Determine the (X, Y) coordinate at the center of the cell enclosing the given text.  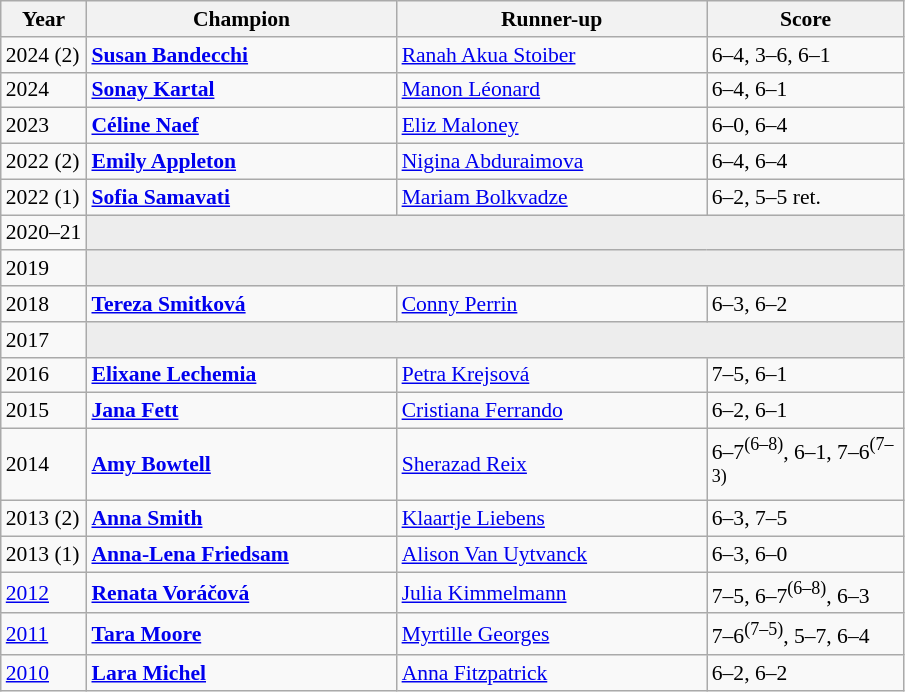
2017 (44, 340)
Alison Van Uytvanck (552, 555)
Runner-up (552, 19)
Champion (241, 19)
6–4, 6–1 (806, 90)
2016 (44, 375)
Tara Moore (241, 634)
Eliz Maloney (552, 126)
Emily Appleton (241, 162)
Score (806, 19)
Anna-Lena Friedsam (241, 555)
6–3, 6–0 (806, 555)
2020–21 (44, 233)
Jana Fett (241, 411)
Sofia Samavati (241, 197)
Conny Perrin (552, 304)
Nigina Abduraimova (552, 162)
Ranah Akua Stoiber (552, 55)
6–2, 5–5 ret. (806, 197)
2013 (2) (44, 519)
Renata Voráčová (241, 592)
Tereza Smitková (241, 304)
Amy Bowtell (241, 466)
7–6(7–5), 5–7, 6–4 (806, 634)
Julia Kimmelmann (552, 592)
Susan Bandecchi (241, 55)
Anna Fitzpatrick (552, 673)
2018 (44, 304)
7–5, 6–7(6–8), 6–3 (806, 592)
2024 (44, 90)
2014 (44, 466)
6–4, 3–6, 6–1 (806, 55)
2019 (44, 269)
2023 (44, 126)
2012 (44, 592)
Petra Krejsová (552, 375)
6–0, 6–4 (806, 126)
Céline Naef (241, 126)
Sonay Kartal (241, 90)
6–4, 6–4 (806, 162)
Anna Smith (241, 519)
Mariam Bolkvadze (552, 197)
Elixane Lechemia (241, 375)
2010 (44, 673)
Sherazad Reix (552, 466)
2013 (1) (44, 555)
Manon Léonard (552, 90)
Klaartje Liebens (552, 519)
6–3, 6–2 (806, 304)
6–2, 6–2 (806, 673)
6–7(6–8), 6–1, 7–6(7–3) (806, 466)
2022 (1) (44, 197)
2022 (2) (44, 162)
Lara Michel (241, 673)
Cristiana Ferrando (552, 411)
6–2, 6–1 (806, 411)
6–3, 7–5 (806, 519)
2024 (2) (44, 55)
Myrtille Georges (552, 634)
7–5, 6–1 (806, 375)
2011 (44, 634)
Year (44, 19)
2015 (44, 411)
